Search for the cell housing the specified text and yield its (X, Y) center coordinate. 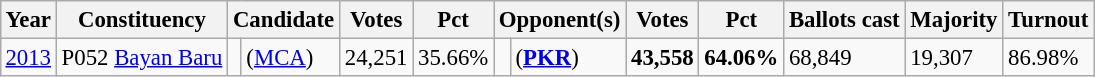
Ballots cast (844, 20)
64.06% (742, 57)
Constituency (142, 20)
68,849 (844, 57)
86.98% (1048, 57)
Turnout (1048, 20)
35.66% (454, 57)
24,251 (376, 57)
Year (28, 20)
(MCA) (290, 57)
P052 Bayan Baru (142, 57)
19,307 (954, 57)
Majority (954, 20)
(PKR) (568, 57)
Opponent(s) (560, 20)
2013 (28, 57)
43,558 (662, 57)
Candidate (284, 20)
